Capture the cell that displays the provided text and extract its (X, Y) central coordinate. 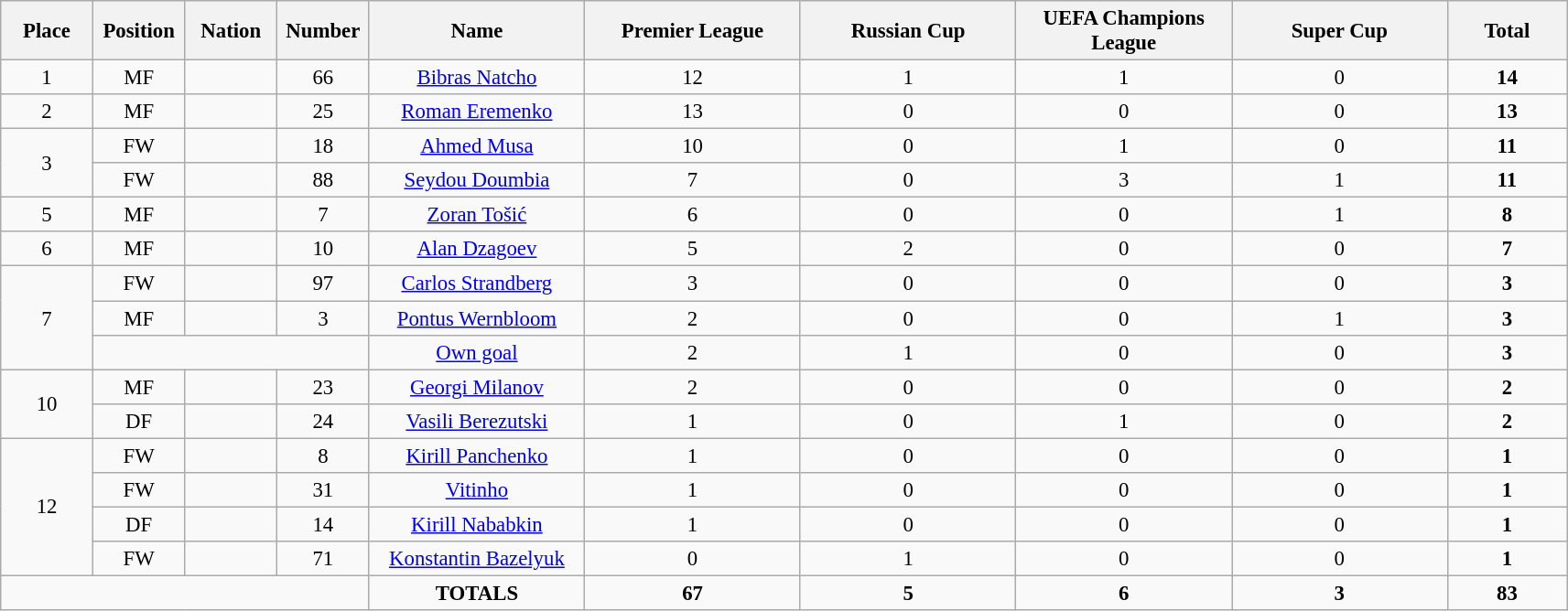
25 (324, 112)
Kirill Nababkin (477, 524)
Russian Cup (908, 31)
23 (324, 387)
UEFA Champions League (1124, 31)
88 (324, 180)
Total (1507, 31)
83 (1507, 593)
Carlos Strandberg (477, 284)
18 (324, 146)
Super Cup (1340, 31)
24 (324, 421)
Bibras Natcho (477, 78)
Own goal (477, 352)
TOTALS (477, 593)
Ahmed Musa (477, 146)
71 (324, 559)
Pontus Wernbloom (477, 318)
Konstantin Bazelyuk (477, 559)
Name (477, 31)
Vasili Berezutski (477, 421)
31 (324, 490)
67 (693, 593)
Position (139, 31)
Alan Dzagoev (477, 250)
Vitinho (477, 490)
Zoran Tošić (477, 215)
Nation (231, 31)
Georgi Milanov (477, 387)
97 (324, 284)
Seydou Doumbia (477, 180)
66 (324, 78)
Roman Eremenko (477, 112)
Premier League (693, 31)
Kirill Panchenko (477, 456)
Place (48, 31)
Number (324, 31)
